Detect which cell encompasses the target text, then output its [x, y] center coordinate. 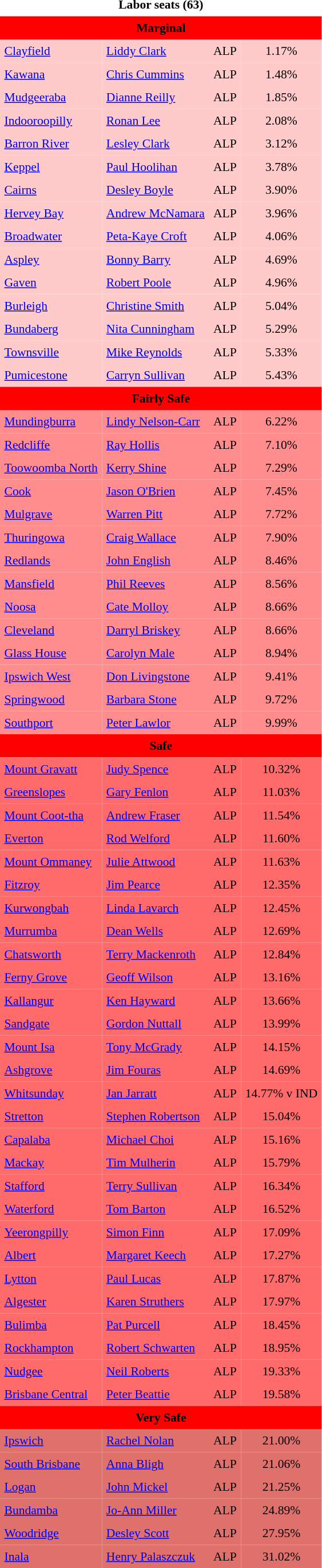
8.46% [281, 560]
Kallangur [51, 1000]
27.95% [281, 1533]
14.15% [281, 1046]
Bonny Barry [156, 259]
Kawana [51, 74]
14.77% v IND [281, 1093]
Aspley [51, 259]
Fairly Safe [161, 398]
Mulgrave [51, 514]
Everton [51, 838]
Desley Scott [156, 1533]
13.66% [281, 1000]
Ken Hayward [156, 1000]
Very Safe [161, 1417]
8.94% [281, 653]
5.33% [281, 352]
5.04% [281, 305]
Logan [51, 1487]
John Mickel [156, 1487]
Bundamba [51, 1510]
Cleveland [51, 630]
Andrew Fraser [156, 815]
Bulimba [51, 1324]
Mount Coot-tha [51, 815]
19.58% [281, 1394]
Ipswich [51, 1440]
Barbara Stone [156, 699]
Indooroopilly [51, 120]
4.06% [281, 236]
Dianne Reilly [156, 97]
Rod Welford [156, 838]
13.99% [281, 1024]
4.96% [281, 282]
Gordon Nuttall [156, 1024]
7.90% [281, 537]
21.06% [281, 1463]
Robert Poole [156, 282]
Stafford [51, 1185]
Mount Isa [51, 1046]
Townsville [51, 352]
Christine Smith [156, 305]
Waterford [51, 1209]
14.69% [281, 1070]
17.09% [281, 1232]
Mount Gravatt [51, 769]
3.90% [281, 190]
Margaret Keech [156, 1255]
Liddy Clark [156, 51]
Tim Mulherin [156, 1163]
Nudgee [51, 1371]
Rachel Nolan [156, 1440]
Gary Fenlon [156, 792]
Tom Barton [156, 1209]
Anna Bligh [156, 1463]
Mundingburra [51, 421]
Barron River [51, 144]
Noosa [51, 607]
Mike Reynolds [156, 352]
Murrumba [51, 931]
11.03% [281, 792]
Chris Cummins [156, 74]
Tony McGrady [156, 1046]
12.84% [281, 954]
16.34% [281, 1185]
21.25% [281, 1487]
5.43% [281, 375]
5.29% [281, 329]
Inala [51, 1556]
Southport [51, 722]
18.45% [281, 1324]
Glass House [51, 653]
3.12% [281, 144]
Mount Ommaney [51, 861]
21.00% [281, 1440]
Thuringowa [51, 537]
15.04% [281, 1116]
Peta-Kaye Croft [156, 236]
11.60% [281, 838]
Neil Roberts [156, 1371]
15.79% [281, 1163]
Cate Molloy [156, 607]
Burleigh [51, 305]
10.32% [281, 769]
Nita Cunningham [156, 329]
Carryn Sullivan [156, 375]
Kerry Shine [156, 468]
Ray Hollis [156, 444]
Redlands [51, 560]
12.35% [281, 885]
Algester [51, 1302]
Judy Spence [156, 769]
1.17% [281, 51]
Ferny Grove [51, 977]
Peter Beattie [156, 1394]
Bundaberg [51, 329]
Ronan Lee [156, 120]
Cairns [51, 190]
Warren Pitt [156, 514]
Fitzroy [51, 885]
Kurwongbah [51, 908]
Stephen Robertson [156, 1116]
Henry Palaszczuk [156, 1556]
19.33% [281, 1371]
Yeerongpilly [51, 1232]
Jim Fouras [156, 1070]
Greenslopes [51, 792]
1.48% [281, 74]
Don Livingstone [156, 676]
Jo-Ann Miller [156, 1510]
South Brisbane [51, 1463]
6.22% [281, 421]
Rockhampton [51, 1348]
15.16% [281, 1139]
9.99% [281, 722]
Craig Wallace [156, 537]
Brisbane Central [51, 1394]
Keppel [51, 166]
12.45% [281, 908]
17.87% [281, 1278]
Albert [51, 1255]
Peter Lawlor [156, 722]
31.02% [281, 1556]
Capalaba [51, 1139]
Terry Sullivan [156, 1185]
Desley Boyle [156, 190]
17.27% [281, 1255]
1.85% [281, 97]
Terry Mackenroth [156, 954]
Stretton [51, 1116]
Lesley Clark [156, 144]
8.56% [281, 583]
John English [156, 560]
Redcliffe [51, 444]
Sandgate [51, 1024]
Carolyn Male [156, 653]
Michael Choi [156, 1139]
9.72% [281, 699]
Jan Jarratt [156, 1093]
Pat Purcell [156, 1324]
Karen Struthers [156, 1302]
Springwood [51, 699]
Broadwater [51, 236]
Whitsunday [51, 1093]
Jim Pearce [156, 885]
Dean Wells [156, 931]
Mudgeeraba [51, 97]
4.69% [281, 259]
Robert Schwarten [156, 1348]
12.69% [281, 931]
Ipswich West [51, 676]
Mansfield [51, 583]
Hervey Bay [51, 213]
3.78% [281, 166]
Geoff Wilson [156, 977]
Julie Attwood [156, 861]
Paul Lucas [156, 1278]
7.72% [281, 514]
11.54% [281, 815]
Linda Lavarch [156, 908]
Gaven [51, 282]
Andrew McNamara [156, 213]
Marginal [161, 27]
2.08% [281, 120]
Jason O'Brien [156, 491]
Phil Reeves [156, 583]
Woodridge [51, 1533]
Mackay [51, 1163]
3.96% [281, 213]
11.63% [281, 861]
Paul Hoolihan [156, 166]
Simon Finn [156, 1232]
16.52% [281, 1209]
Ashgrove [51, 1070]
Toowoomba North [51, 468]
7.45% [281, 491]
Clayfield [51, 51]
7.10% [281, 444]
Safe [161, 746]
Pumicestone [51, 375]
13.16% [281, 977]
Chatsworth [51, 954]
Lytton [51, 1278]
7.29% [281, 468]
18.95% [281, 1348]
17.97% [281, 1302]
24.89% [281, 1510]
Lindy Nelson-Carr [156, 421]
9.41% [281, 676]
Cook [51, 491]
Darryl Briskey [156, 630]
